Search for the cell housing the specified text and yield its [X, Y] center coordinate. 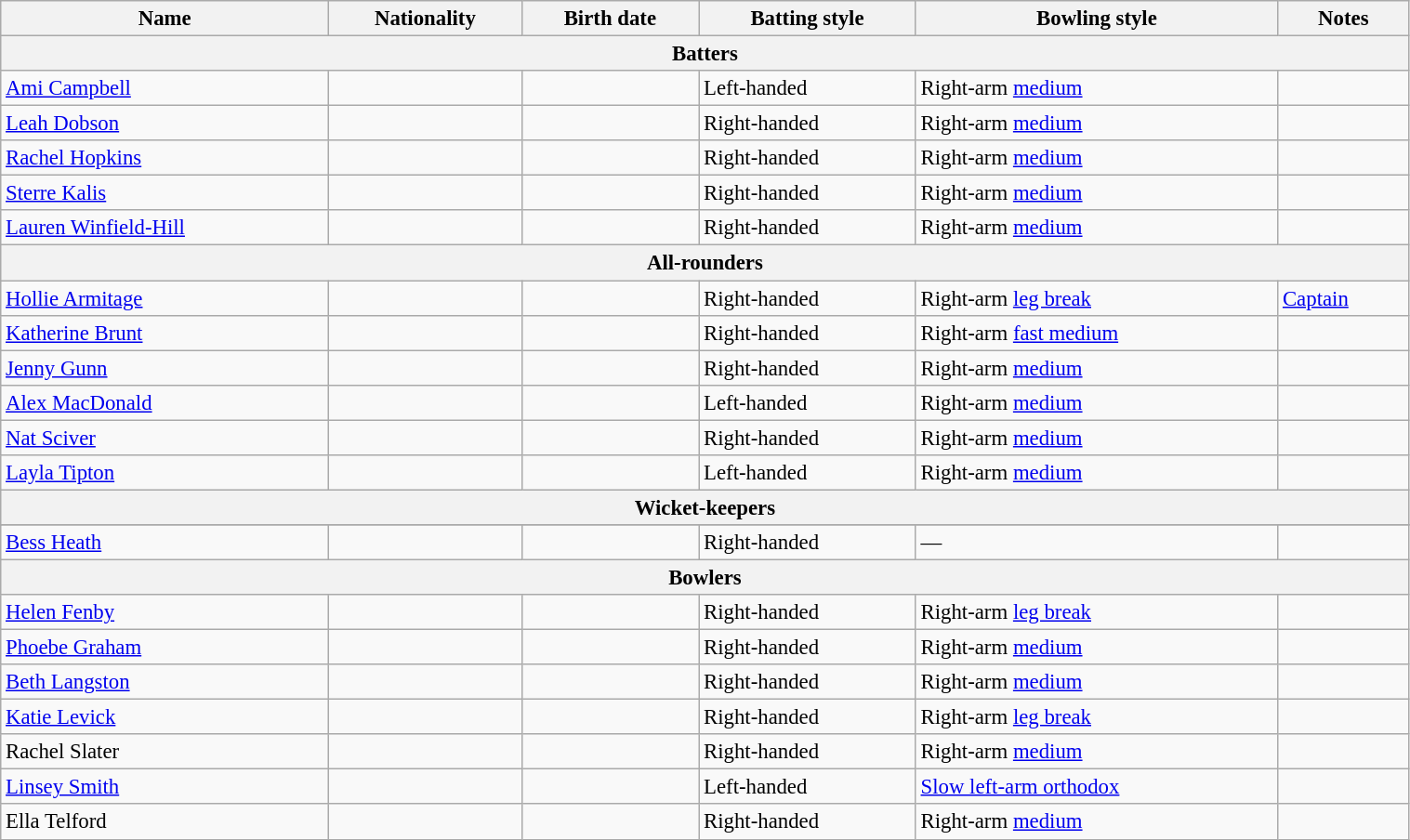
Helen Fenby [165, 612]
Layla Tipton [165, 473]
Nationality [426, 19]
Bess Heath [165, 543]
Batting style [808, 19]
Name [165, 19]
Rachel Hopkins [165, 158]
Sterre Kalis [165, 193]
Rachel Slater [165, 752]
Hollie Armitage [165, 298]
— [1097, 543]
Linsey Smith [165, 787]
Lauren Winfield-Hill [165, 228]
Nat Sciver [165, 438]
Katherine Brunt [165, 333]
Slow left-arm orthodox [1097, 787]
Katie Levick [165, 717]
Wicket-keepers [705, 507]
Alex MacDonald [165, 402]
Leah Dobson [165, 124]
Phoebe Graham [165, 648]
Birth date [610, 19]
Right-arm fast medium [1097, 333]
Bowling style [1097, 19]
All-rounders [705, 263]
Ella Telford [165, 822]
Jenny Gunn [165, 368]
Ami Campbell [165, 88]
Captain [1344, 298]
Beth Langston [165, 682]
Batters [705, 54]
Bowlers [705, 577]
Notes [1344, 19]
